Pinpoint the cell where the given text exists, returning its [x, y] midpoint coordinate. 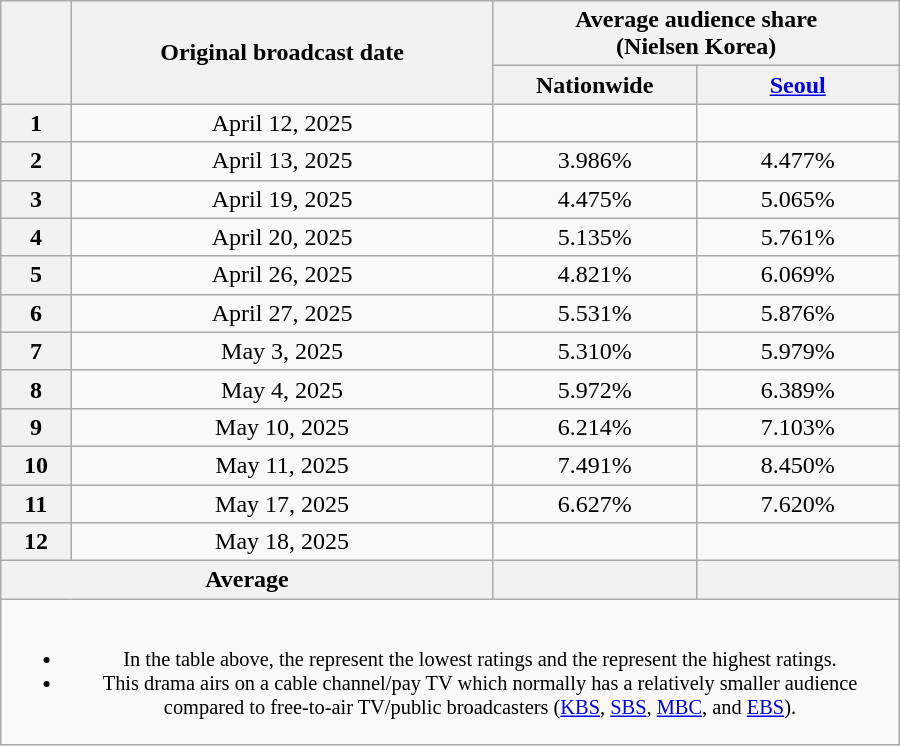
6.627% [594, 503]
Nationwide [594, 85]
5.979% [798, 351]
6.389% [798, 389]
6.214% [594, 427]
7.491% [594, 465]
May 3, 2025 [282, 351]
5.972% [594, 389]
April 13, 2025 [282, 161]
7 [36, 351]
8.450% [798, 465]
8 [36, 389]
May 17, 2025 [282, 503]
May 18, 2025 [282, 542]
5.876% [798, 313]
4.477% [798, 161]
9 [36, 427]
Original broadcast date [282, 52]
Average audience share(Nielsen Korea) [696, 34]
4.821% [594, 275]
April 27, 2025 [282, 313]
5.135% [594, 237]
6 [36, 313]
1 [36, 123]
3.986% [594, 161]
7.103% [798, 427]
May 11, 2025 [282, 465]
10 [36, 465]
April 19, 2025 [282, 199]
11 [36, 503]
5.310% [594, 351]
6.069% [798, 275]
April 20, 2025 [282, 237]
2 [36, 161]
April 12, 2025 [282, 123]
Seoul [798, 85]
5.065% [798, 199]
3 [36, 199]
April 26, 2025 [282, 275]
Average [247, 580]
5.761% [798, 237]
7.620% [798, 503]
4 [36, 237]
May 4, 2025 [282, 389]
5 [36, 275]
May 10, 2025 [282, 427]
4.475% [594, 199]
12 [36, 542]
5.531% [594, 313]
